Return the (x, y) coordinate for the center point of the cell that contains the specified text.  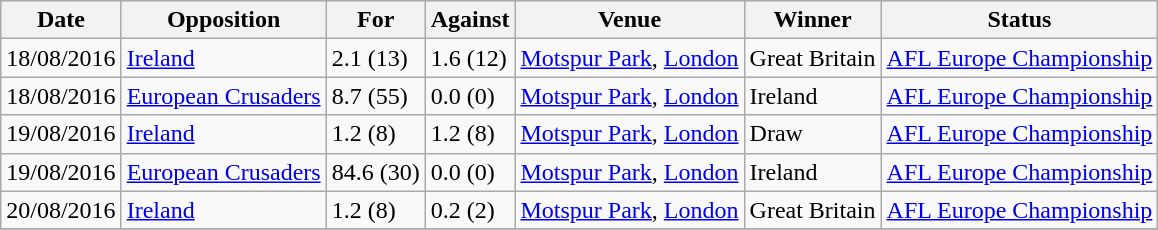
Against (470, 20)
For (376, 20)
Date (61, 20)
8.7 (55) (376, 96)
Status (1020, 20)
Winner (812, 20)
Draw (812, 134)
1.6 (12) (470, 58)
20/08/2016 (61, 210)
Venue (630, 20)
Opposition (224, 20)
2.1 (13) (376, 58)
84.6 (30) (376, 172)
0.2 (2) (470, 210)
